From the cell containing the given text, extract its center point as (X, Y) coordinate. 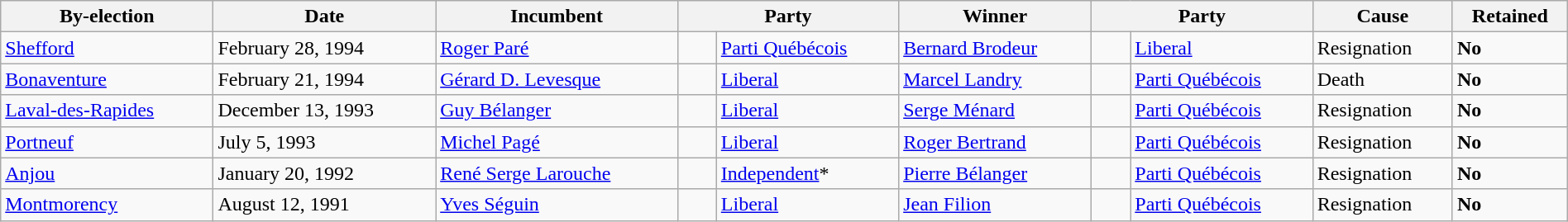
Gérard D. Levesque (557, 79)
January 20, 1992 (324, 173)
Winner (996, 17)
Bonaventure (108, 79)
July 5, 1993 (324, 142)
Incumbent (557, 17)
By-election (108, 17)
Anjou (108, 173)
Roger Paré (557, 48)
December 13, 1993 (324, 111)
February 28, 1994 (324, 48)
René Serge Larouche (557, 173)
Shefford (108, 48)
Bernard Brodeur (996, 48)
February 21, 1994 (324, 79)
Jean Filion (996, 205)
Pierre Bélanger (996, 173)
Retained (1510, 17)
Roger Bertrand (996, 142)
Cause (1383, 17)
Guy Bélanger (557, 111)
August 12, 1991 (324, 205)
Montmorency (108, 205)
Independent* (807, 173)
Death (1383, 79)
Yves Séguin (557, 205)
Serge Ménard (996, 111)
Laval-des-Rapides (108, 111)
Portneuf (108, 142)
Date (324, 17)
Marcel Landry (996, 79)
Michel Pagé (557, 142)
